Find where the given text appears and provide that cell's center as [X, Y] coordinate. 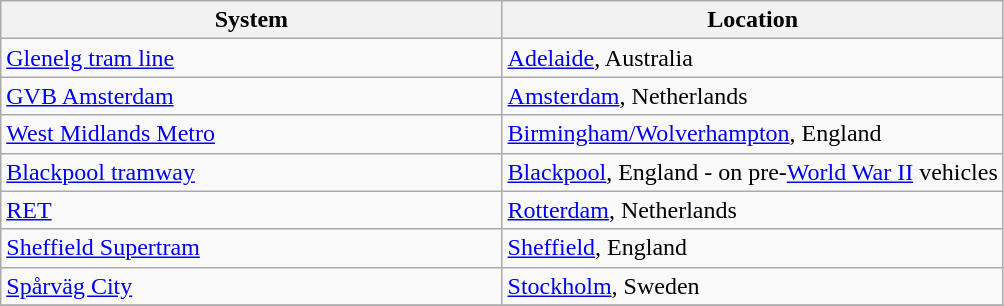
Glenelg tram line [252, 58]
Blackpool tramway [252, 172]
RET [252, 210]
Blackpool, England - on pre-World War II vehicles [752, 172]
West Midlands Metro [252, 134]
Spårväg City [252, 286]
Amsterdam, Netherlands [752, 96]
Sheffield, England [752, 248]
Rotterdam, Netherlands [752, 210]
Adelaide, Australia [752, 58]
System [252, 20]
Location [752, 20]
Birmingham/Wolverhampton, England [752, 134]
Sheffield Supertram [252, 248]
GVB Amsterdam [252, 96]
Stockholm, Sweden [752, 286]
